Find where the given text appears and provide that cell's center as [x, y] coordinate. 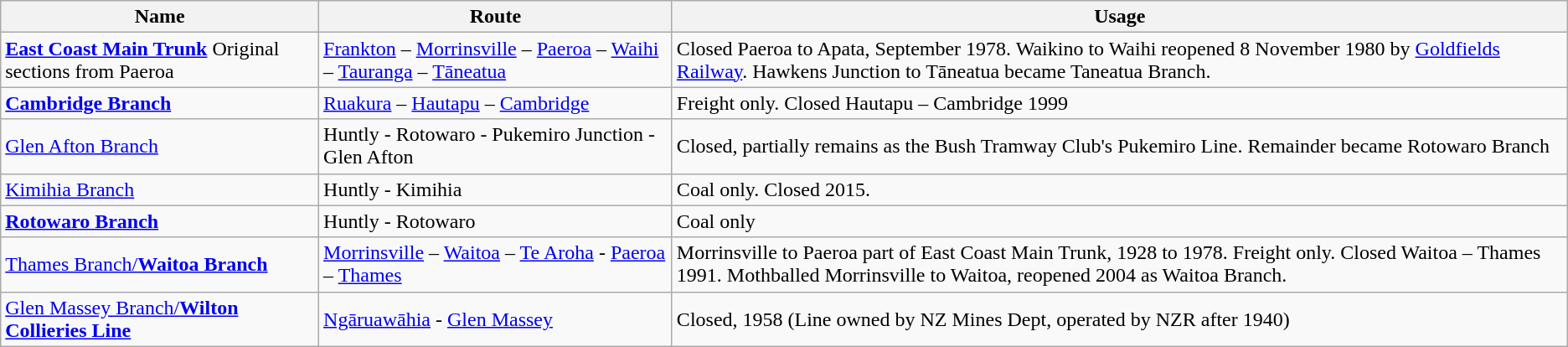
Thames Branch/Waitoa Branch [160, 265]
Glen Afton Branch [160, 146]
Frankton – Morrinsville – Paeroa – Waihi – Tauranga – Tāneatua [496, 60]
Closed, partially remains as the Bush Tramway Club's Pukemiro Line. Remainder became Rotowaro Branch [1119, 146]
Kimihia Branch [160, 189]
Rotowaro Branch [160, 221]
Ngāruawāhia - Glen Massey [496, 319]
Closed, 1958 (Line owned by NZ Mines Dept, operated by NZR after 1940) [1119, 319]
Morrinsville – Waitoa – Te Aroha - Paeroa – Thames [496, 265]
Usage [1119, 17]
Huntly - Rotowaro [496, 221]
East Coast Main Trunk Original sections from Paeroa [160, 60]
Cambridge Branch [160, 103]
Glen Massey Branch/Wilton Collieries Line [160, 319]
Huntly - Rotowaro - Pukemiro Junction - Glen Afton [496, 146]
Route [496, 17]
Huntly - Kimihia [496, 189]
Freight only. Closed Hautapu – Cambridge 1999 [1119, 103]
Ruakura – Hautapu – Cambridge [496, 103]
Coal only [1119, 221]
Name [160, 17]
Coal only. Closed 2015. [1119, 189]
